Extract the (X, Y) coordinate from the center of the cell holding the provided text.  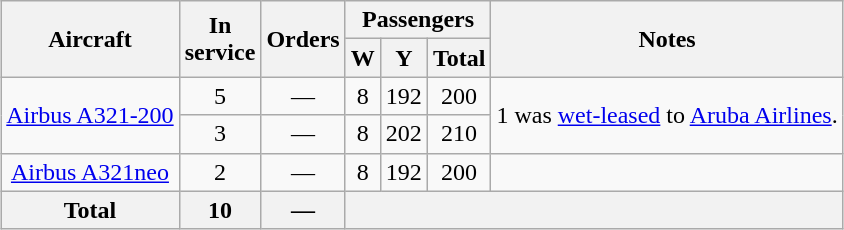
Y (404, 58)
Aircraft (90, 39)
Passengers (418, 20)
Airbus A321-200 (90, 115)
Airbus A321neo (90, 172)
W (362, 58)
10 (220, 210)
210 (459, 134)
3 (220, 134)
Inservice (220, 39)
5 (220, 96)
202 (404, 134)
1 was wet-leased to Aruba Airlines. (667, 115)
Orders (303, 39)
Notes (667, 39)
2 (220, 172)
